Provide the [x, y] coordinate of the cell's center where the given text is located.  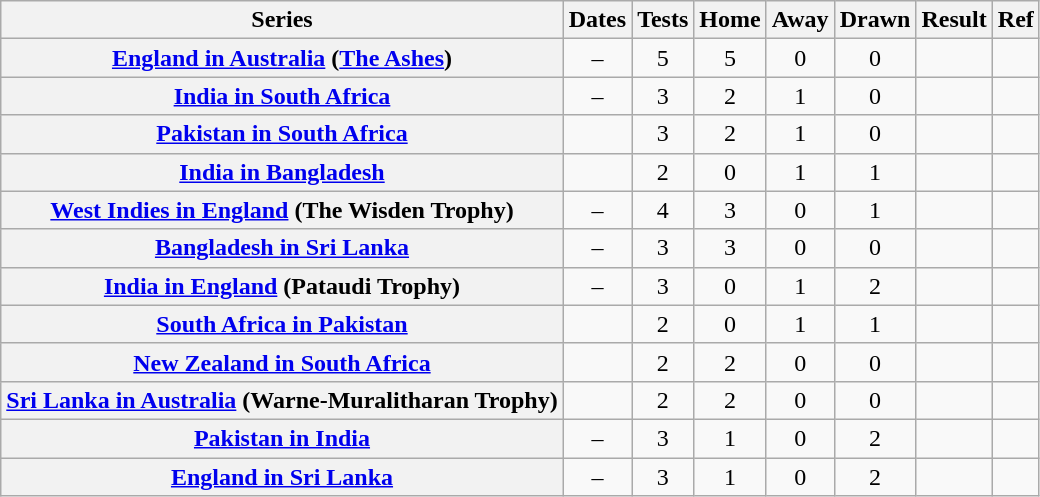
New Zealand in South Africa [282, 362]
Sri Lanka in Australia (Warne-Muralitharan Trophy) [282, 400]
Pakistan in India [282, 438]
Tests [663, 20]
Series [282, 20]
England in Australia (The Ashes) [282, 58]
West Indies in England (The Wisden Trophy) [282, 210]
4 [663, 210]
Ref [1016, 20]
England in Sri Lanka [282, 477]
Drawn [875, 20]
Home [730, 20]
India in England (Pataudi Trophy) [282, 286]
Pakistan in South Africa [282, 134]
Result [954, 20]
South Africa in Pakistan [282, 324]
Away [800, 20]
India in South Africa [282, 96]
Bangladesh in Sri Lanka [282, 248]
Dates [597, 20]
India in Bangladesh [282, 172]
